From the cell containing the given text, extract its center point as (x, y) coordinate. 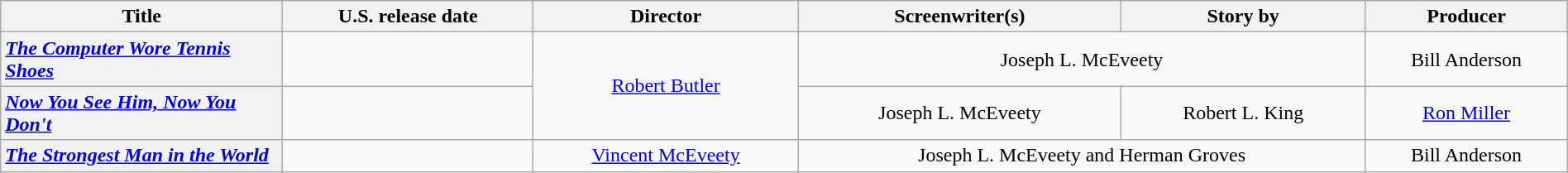
Now You See Him, Now You Don't (142, 113)
Robert Butler (666, 86)
Vincent McEveety (666, 156)
Screenwriter(s) (959, 17)
Title (142, 17)
Story by (1244, 17)
Joseph L. McEveety and Herman Groves (1082, 156)
The Strongest Man in the World (142, 156)
U.S. release date (409, 17)
Ron Miller (1466, 113)
Robert L. King (1244, 113)
Director (666, 17)
Producer (1466, 17)
The Computer Wore Tennis Shoes (142, 60)
